Output the [X, Y] coordinate of the center of the cell containing the given text.  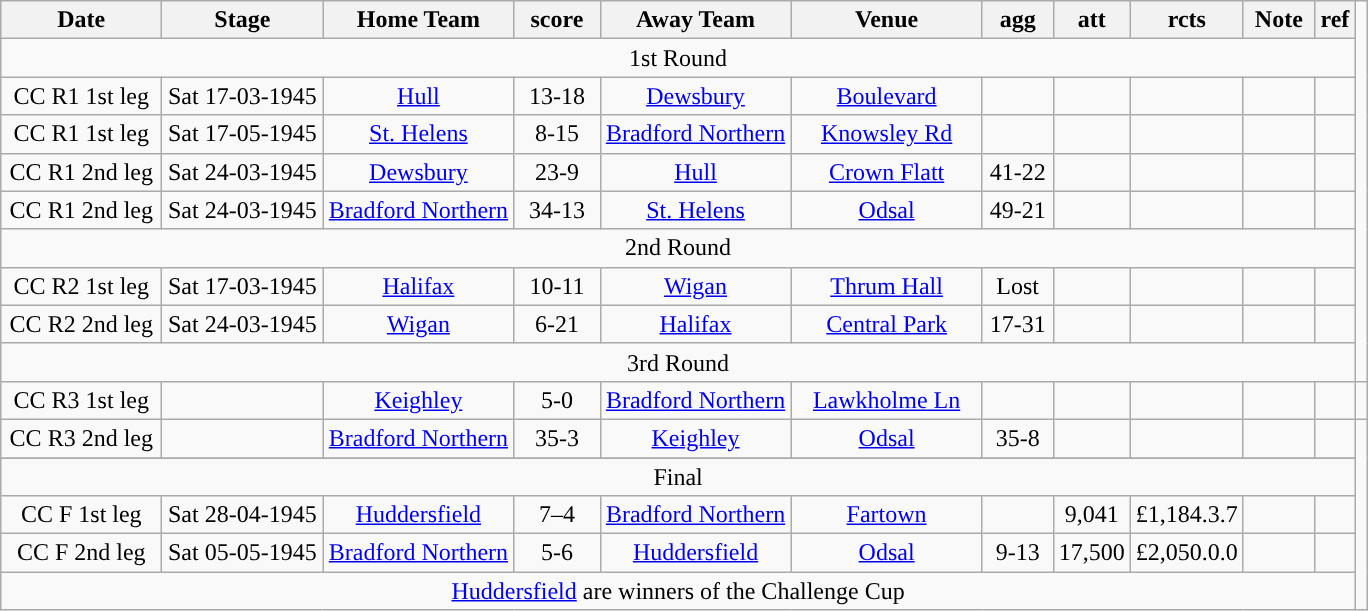
8-15 [557, 134]
ref [1334, 20]
CC R2 1st leg [82, 286]
Final [678, 477]
Crown Flatt [886, 172]
17,500 [1092, 553]
41-22 [1018, 172]
49-21 [1018, 210]
Stage [242, 20]
£1,184.3.7 [1186, 515]
35-8 [1018, 438]
CC R3 2nd leg [82, 438]
CC R3 1st leg [82, 400]
2nd Round [678, 248]
CC R2 2nd leg [82, 324]
6-21 [557, 324]
Boulevard [886, 96]
Venue [886, 20]
5-0 [557, 400]
CC F 1st leg [82, 515]
1st Round [678, 58]
Sat 17-05-1945 [242, 134]
CC F 2nd leg [82, 553]
3rd Round [678, 362]
agg [1018, 20]
Lost [1018, 286]
rcts [1186, 20]
Huddersfield are winners of the Challenge Cup [678, 591]
score [557, 20]
Away Team [696, 20]
9,041 [1092, 515]
£2,050.0.0 [1186, 553]
35-3 [557, 438]
Thrum Hall [886, 286]
att [1092, 20]
23-9 [557, 172]
Fartown [886, 515]
7–4 [557, 515]
13-18 [557, 96]
Note [1278, 20]
Home Team [418, 20]
Lawkholme Ln [886, 400]
34-13 [557, 210]
Date [82, 20]
9-13 [1018, 553]
5-6 [557, 553]
17-31 [1018, 324]
10-11 [557, 286]
Sat 05-05-1945 [242, 553]
Sat 28-04-1945 [242, 515]
Central Park [886, 324]
Knowsley Rd [886, 134]
